Determine the [X, Y] coordinate at the center of the cell enclosing the given text.  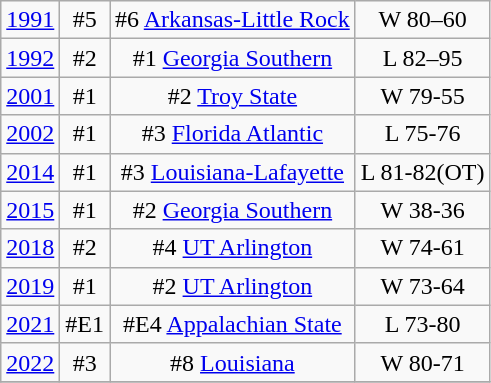
L 75-76 [422, 134]
#1 Georgia Southern [233, 58]
2021 [30, 324]
2001 [30, 96]
#3 Louisiana-Lafayette [233, 172]
2019 [30, 286]
L 73-80 [422, 324]
1991 [30, 20]
#2 Troy State [233, 96]
#3 [85, 362]
2014 [30, 172]
L 81-82(OT) [422, 172]
2015 [30, 210]
#5 [85, 20]
W 79-55 [422, 96]
#8 Louisiana [233, 362]
W 74-61 [422, 248]
W 73-64 [422, 286]
#E4 Appalachian State [233, 324]
W 38-36 [422, 210]
W 80-71 [422, 362]
2018 [30, 248]
2002 [30, 134]
#3 Florida Atlantic [233, 134]
#E1 [85, 324]
#4 UT Arlington [233, 248]
2022 [30, 362]
L 82–95 [422, 58]
#2 Georgia Southern [233, 210]
#6 Arkansas-Little Rock [233, 20]
W 80–60 [422, 20]
1992 [30, 58]
#2 UT Arlington [233, 286]
